Search for the cell housing the specified text and yield its [X, Y] center coordinate. 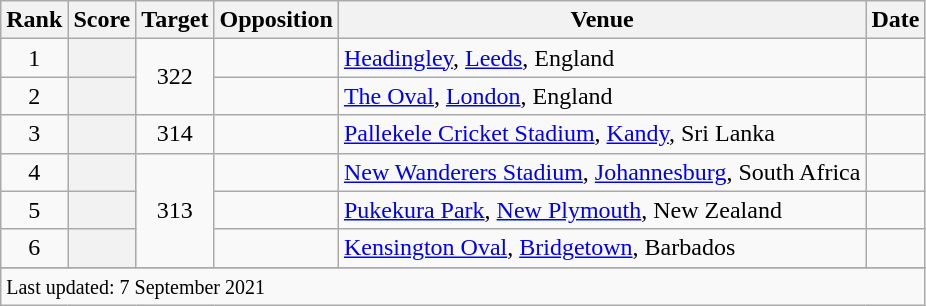
Headingley, Leeds, England [602, 58]
314 [175, 134]
3 [34, 134]
5 [34, 210]
6 [34, 248]
Target [175, 20]
2 [34, 96]
322 [175, 77]
Rank [34, 20]
Venue [602, 20]
1 [34, 58]
Kensington Oval, Bridgetown, Barbados [602, 248]
New Wanderers Stadium, Johannesburg, South Africa [602, 172]
The Oval, London, England [602, 96]
313 [175, 210]
Date [896, 20]
Opposition [276, 20]
4 [34, 172]
Pukekura Park, New Plymouth, New Zealand [602, 210]
Pallekele Cricket Stadium, Kandy, Sri Lanka [602, 134]
Score [102, 20]
Last updated: 7 September 2021 [463, 286]
